Return the (X, Y) coordinate for the center point of the cell that contains the specified text.  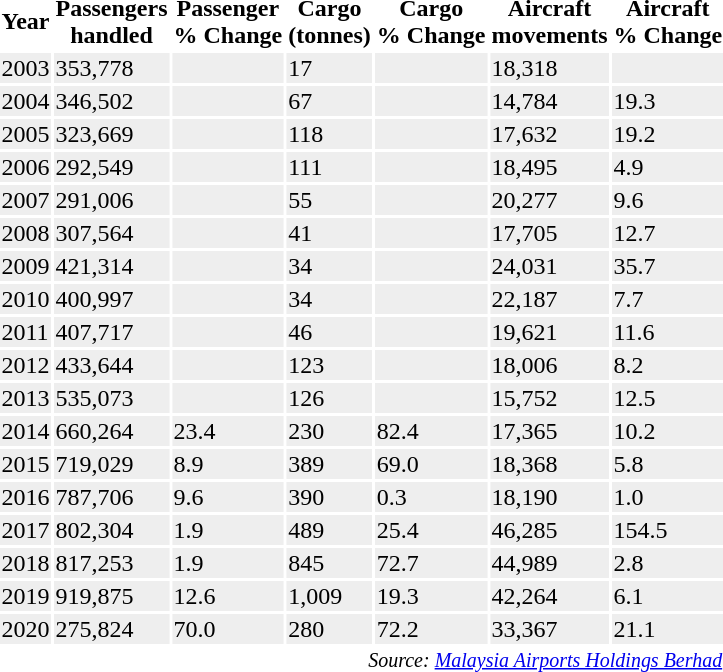
2008 (26, 233)
2020 (26, 629)
660,264 (112, 431)
19,621 (550, 332)
2009 (26, 266)
1,009 (330, 596)
323,669 (112, 134)
22,187 (550, 299)
802,304 (112, 530)
82.4 (431, 431)
17,632 (550, 134)
787,706 (112, 497)
817,253 (112, 563)
18,495 (550, 167)
2012 (26, 365)
2010 (26, 299)
2003 (26, 68)
14,784 (550, 101)
400,997 (112, 299)
33,367 (550, 629)
70.0 (228, 629)
2013 (26, 398)
25.4 (431, 530)
118 (330, 134)
72.7 (431, 563)
17,705 (550, 233)
719,029 (112, 464)
275,824 (112, 629)
8.9 (228, 464)
2007 (26, 200)
433,644 (112, 365)
15,752 (550, 398)
389 (330, 464)
18,368 (550, 464)
407,717 (112, 332)
2017 (26, 530)
390 (330, 497)
0.3 (431, 497)
19.3 (431, 596)
535,073 (112, 398)
41 (330, 233)
2019 (26, 596)
2006 (26, 167)
69.0 (431, 464)
17 (330, 68)
20,277 (550, 200)
291,006 (112, 200)
353,778 (112, 68)
46,285 (550, 530)
280 (330, 629)
46 (330, 332)
845 (330, 563)
489 (330, 530)
24,031 (550, 266)
23.4 (228, 431)
2005 (26, 134)
12.6 (228, 596)
55 (330, 200)
17,365 (550, 431)
67 (330, 101)
18,318 (550, 68)
2014 (26, 431)
111 (330, 167)
2004 (26, 101)
2018 (26, 563)
346,502 (112, 101)
123 (330, 365)
18,190 (550, 497)
292,549 (112, 167)
2016 (26, 497)
72.2 (431, 629)
126 (330, 398)
2011 (26, 332)
307,564 (112, 233)
2015 (26, 464)
9.6 (228, 497)
919,875 (112, 596)
42,264 (550, 596)
230 (330, 431)
44,989 (550, 563)
18,006 (550, 365)
421,314 (112, 266)
